Identify which cell holds the provided text, then report its [X, Y] central coordinate. 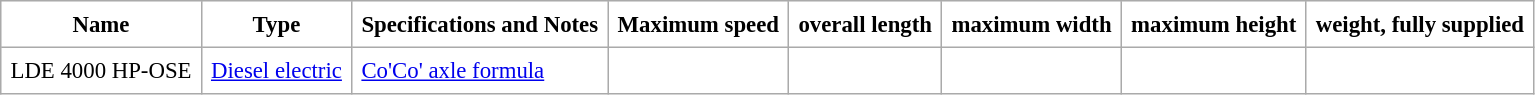
Maximum speed [698, 24]
maximum width [1032, 24]
Co'Co' axle formula [480, 70]
Type [276, 24]
overall length [866, 24]
Name [101, 24]
LDE 4000 HP-OSE [101, 70]
weight, fully supplied [1420, 24]
Diesel electric [276, 70]
Specifications and Notes [480, 24]
maximum height [1214, 24]
